Scan for the cell matching the given text and deliver its [x, y] coordinate at center. 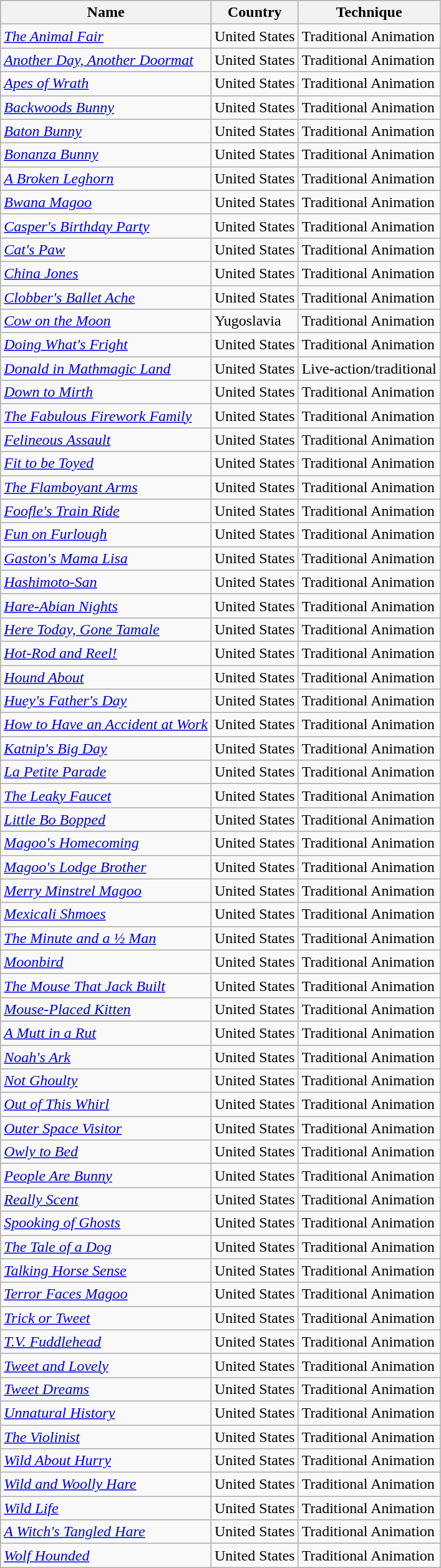
Baton Bunny [106, 131]
Felineous Assault [106, 440]
Moonbird [106, 962]
Really Scent [106, 1199]
Mouse-Placed Kitten [106, 1009]
Tweet and Lovely [106, 1365]
The Animal Fair [106, 36]
Not Ghoulty [106, 1081]
Name [106, 12]
How to Have an Accident at Work [106, 725]
Magoo's Homecoming [106, 843]
China Jones [106, 273]
Gaston's Mama Lisa [106, 558]
Talking Horse Sense [106, 1270]
Out of This Whirl [106, 1105]
Casper's Birthday Party [106, 226]
Hashimoto-San [106, 582]
Spooking of Ghosts [106, 1223]
Hot-Rod and Reel! [106, 653]
Bonanza Bunny [106, 155]
Fun on Furlough [106, 535]
Backwoods Bunny [106, 107]
Merry Minstrel Magoo [106, 891]
People Are Bunny [106, 1176]
Hare-Abian Nights [106, 606]
The Violinist [106, 1436]
The Leaky Faucet [106, 796]
Tweet Dreams [106, 1389]
Wolf Hounded [106, 1556]
Clobber's Ballet Ache [106, 298]
Cat's Paw [106, 249]
A Mutt in a Rut [106, 1033]
Country [254, 12]
Terror Faces Magoo [106, 1294]
Owly to Bed [106, 1152]
The Mouse That Jack Built [106, 985]
Huey's Father's Day [106, 701]
Katnip's Big Day [106, 748]
Down to Mirth [106, 392]
Bwana Magoo [106, 202]
Unnatural History [106, 1413]
Little Bo Bopped [106, 820]
A Broken Leghorn [106, 178]
Live-action/traditional [369, 369]
Noah's Ark [106, 1057]
The Minute and a ½ Man [106, 938]
Doing What's Fright [106, 345]
Donald in Mathmagic Land [106, 369]
Hound About [106, 677]
A Witch's Tangled Hare [106, 1532]
The Tale of a Dog [106, 1247]
Wild About Hurry [106, 1461]
Foofle's Train Ride [106, 511]
Yugoslavia [254, 321]
Another Day, Another Doormat [106, 60]
The Fabulous Firework Family [106, 416]
Here Today, Gone Tamale [106, 629]
Wild and Woolly Hare [106, 1484]
Trick or Tweet [106, 1318]
Fit to be Toyed [106, 463]
Mexicali Shmoes [106, 914]
Technique [369, 12]
Wild Life [106, 1508]
T.V. Fuddlehead [106, 1342]
Cow on the Moon [106, 321]
The Flamboyant Arms [106, 487]
Magoo's Lodge Brother [106, 867]
La Petite Parade [106, 772]
Apes of Wrath [106, 84]
Outer Space Visitor [106, 1128]
